For the text-containing cell, return its midpoint in [x, y] coordinate format. 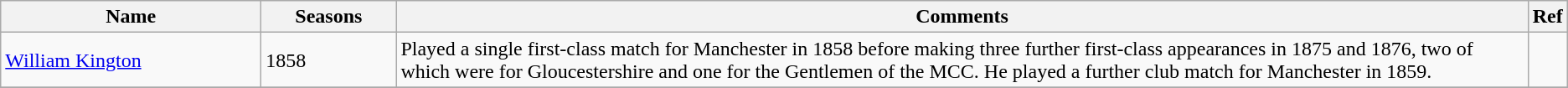
William Kington [131, 60]
Name [131, 17]
Ref [1548, 17]
Seasons [328, 17]
1858 [328, 60]
Comments [962, 17]
